Return the (X, Y) coordinate for the center point of the cell that contains the specified text.  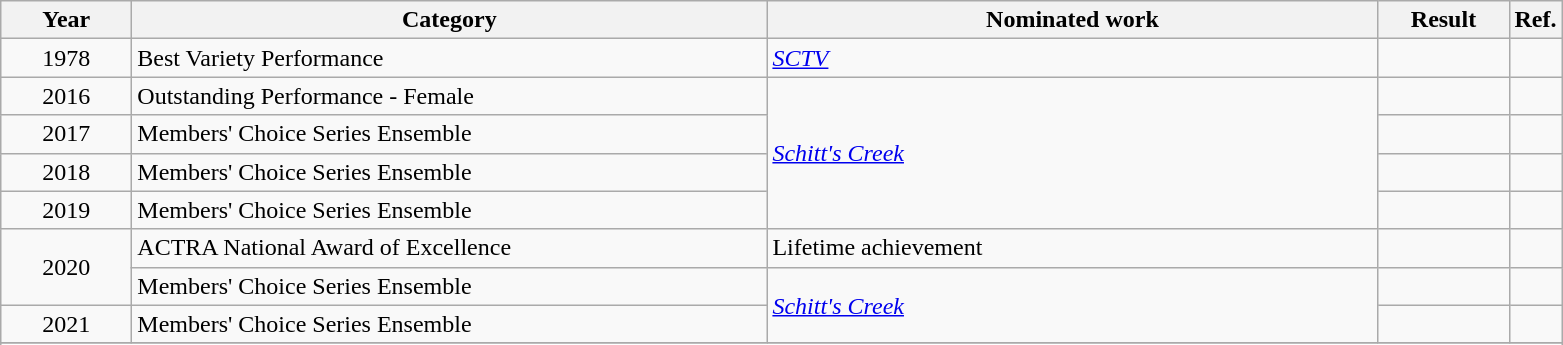
SCTV (1072, 58)
Result (1444, 20)
1978 (66, 58)
2020 (66, 267)
2018 (66, 172)
2021 (66, 324)
2019 (66, 210)
2017 (66, 134)
Ref. (1536, 20)
Best Variety Performance (450, 58)
ACTRA National Award of Excellence (450, 248)
Nominated work (1072, 20)
Lifetime achievement (1072, 248)
Year (66, 20)
Outstanding Performance - Female (450, 96)
Category (450, 20)
2016 (66, 96)
